From the cell containing the given text, extract its center point as [x, y] coordinate. 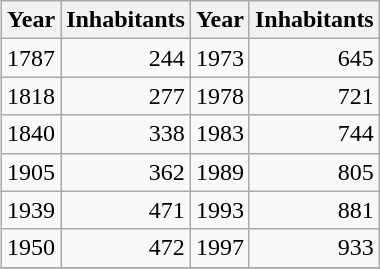
881 [314, 210]
1939 [32, 210]
805 [314, 172]
1787 [32, 58]
362 [126, 172]
744 [314, 134]
1989 [220, 172]
1973 [220, 58]
1983 [220, 134]
472 [126, 248]
1997 [220, 248]
1840 [32, 134]
1950 [32, 248]
244 [126, 58]
1905 [32, 172]
1993 [220, 210]
1978 [220, 96]
338 [126, 134]
471 [126, 210]
1818 [32, 96]
721 [314, 96]
277 [126, 96]
645 [314, 58]
933 [314, 248]
